Search for the cell housing the specified text and yield its [X, Y] center coordinate. 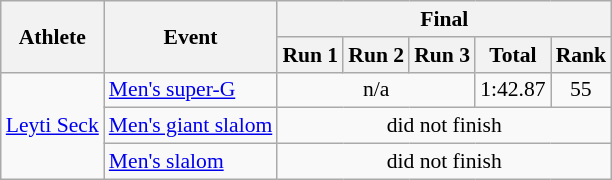
Run 2 [376, 55]
Men's slalom [191, 162]
n/a [376, 90]
Leyti Seck [52, 126]
Men's giant slalom [191, 126]
Total [512, 55]
Athlete [52, 36]
Event [191, 36]
Men's super-G [191, 90]
Run 1 [310, 55]
Final [444, 19]
1:42.87 [512, 90]
Rank [582, 55]
55 [582, 90]
Run 3 [442, 55]
